Return [x, y] of the center of cell containing provided text 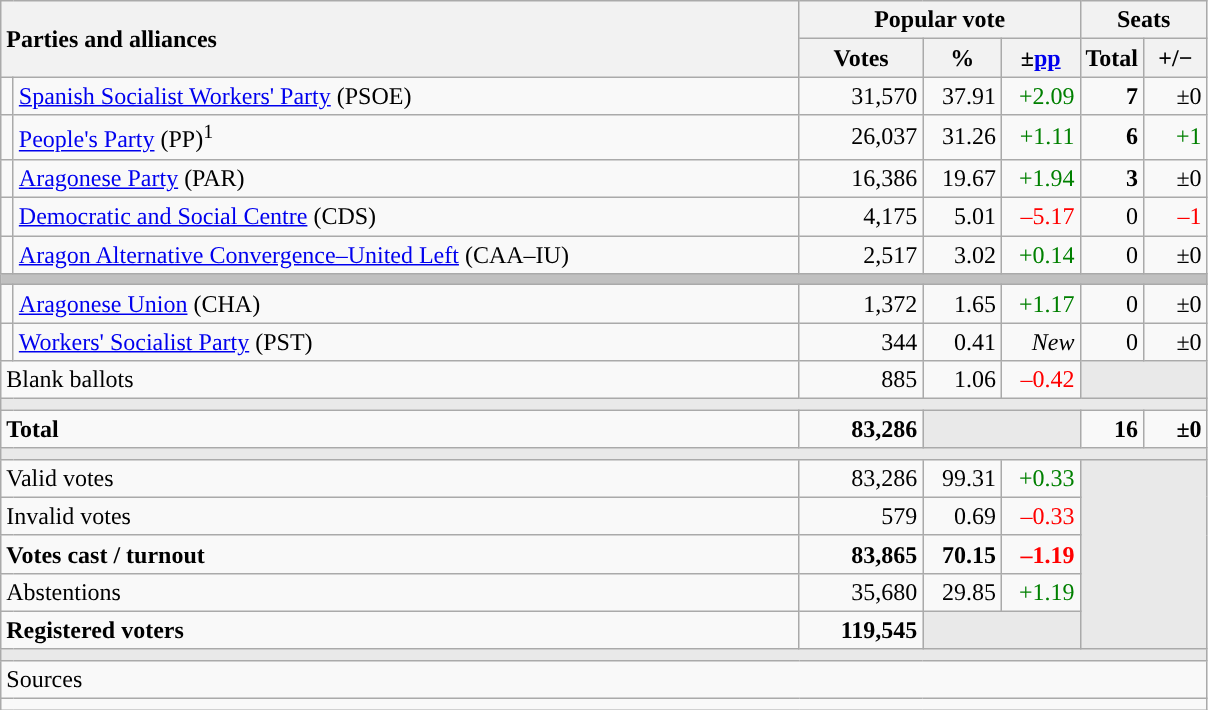
+0.14 [1040, 255]
2,517 [861, 255]
3 [1112, 178]
35,680 [861, 592]
Blank ballots [400, 380]
+1.94 [1040, 178]
119,545 [861, 630]
31.26 [962, 138]
37.91 [962, 96]
1.06 [962, 380]
+1.17 [1040, 304]
–5.17 [1040, 217]
99.31 [962, 478]
Votes cast / turnout [400, 554]
70.15 [962, 554]
16 [1112, 429]
Invalid votes [400, 516]
83,865 [861, 554]
+1.11 [1040, 138]
19.67 [962, 178]
5.01 [962, 217]
3.02 [962, 255]
Abstentions [400, 592]
6 [1112, 138]
Aragonese Party (PAR) [406, 178]
579 [861, 516]
–0.33 [1040, 516]
29.85 [962, 592]
±pp [1040, 58]
1.65 [962, 304]
–1 [1176, 217]
4,175 [861, 217]
People's Party (PP)1 [406, 138]
31,570 [861, 96]
Workers' Socialist Party (PST) [406, 342]
Aragonese Union (CHA) [406, 304]
+1.19 [1040, 592]
Seats [1144, 20]
% [962, 58]
Sources [604, 679]
Aragon Alternative Convergence–United Left (CAA–IU) [406, 255]
885 [861, 380]
16,386 [861, 178]
Spanish Socialist Workers' Party (PSOE) [406, 96]
Popular vote [940, 20]
26,037 [861, 138]
–1.19 [1040, 554]
Parties and alliances [400, 39]
Democratic and Social Centre (CDS) [406, 217]
+0.33 [1040, 478]
0.41 [962, 342]
0.69 [962, 516]
+/− [1176, 58]
New [1040, 342]
1,372 [861, 304]
344 [861, 342]
Valid votes [400, 478]
+2.09 [1040, 96]
+1 [1176, 138]
7 [1112, 96]
Registered voters [400, 630]
–0.42 [1040, 380]
Votes [861, 58]
